For the text-containing cell, return its midpoint in (x, y) coordinate format. 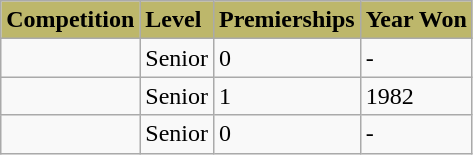
Level (177, 20)
Competition (70, 20)
1 (288, 96)
1982 (416, 96)
Year Won (416, 20)
Premierships (288, 20)
